For the text-containing cell, return its midpoint in [x, y] coordinate format. 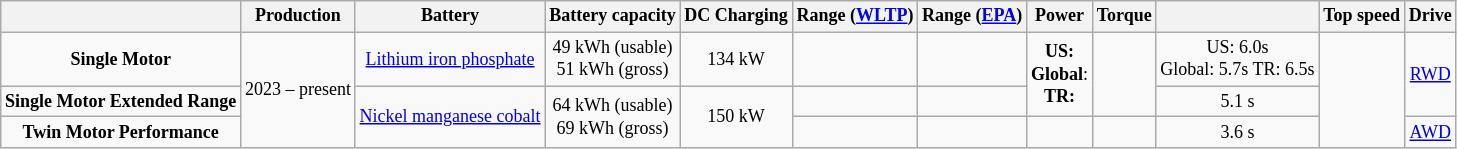
Power [1060, 16]
Single Motor Extended Range [121, 102]
Single Motor [121, 59]
Torque [1124, 16]
Twin Motor Performance [121, 132]
RWD [1430, 74]
2023 – present [298, 90]
150 kW [736, 117]
Range (EPA) [972, 16]
49 kWh (usable)51 kWh (gross) [612, 59]
134 kW [736, 59]
Top speed [1362, 16]
Production [298, 16]
AWD [1430, 132]
Battery capacity [612, 16]
US: 6.0sGlobal: 5.7s TR: 6.5s [1238, 59]
US: Global: TR: [1060, 74]
Drive [1430, 16]
Battery [450, 16]
3.6 s [1238, 132]
64 kWh (usable)69 kWh (gross) [612, 117]
DC Charging [736, 16]
Lithium iron phosphate [450, 59]
Nickel manganese cobalt [450, 117]
Range (WLTP) [855, 16]
5.1 s [1238, 102]
